Identify which cell holds the provided text, then report its [x, y] central coordinate. 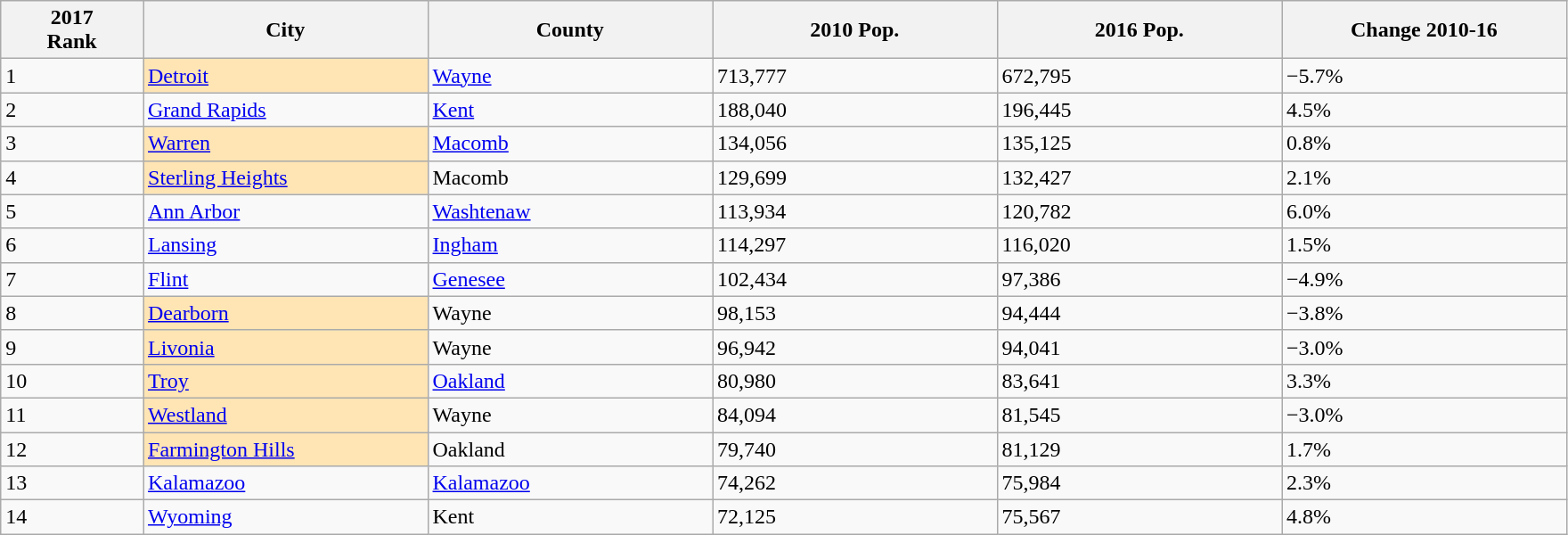
188,040 [855, 110]
2010 Pop. [855, 30]
9 [72, 347]
7 [72, 279]
Sterling Heights [285, 177]
2016 Pop. [1139, 30]
County [570, 30]
Lansing [285, 245]
96,942 [855, 347]
2.1% [1424, 177]
12 [72, 449]
13 [72, 483]
74,262 [855, 483]
1 [72, 76]
Washtenaw [570, 211]
114,297 [855, 245]
116,020 [1139, 245]
83,641 [1139, 381]
72,125 [855, 517]
Change 2010-16 [1424, 30]
129,699 [855, 177]
Genesee [570, 279]
14 [72, 517]
−4.9% [1424, 279]
8 [72, 313]
113,934 [855, 211]
98,153 [855, 313]
4.5% [1424, 110]
Ann Arbor [285, 211]
Wyoming [285, 517]
196,445 [1139, 110]
672,795 [1139, 76]
132,427 [1139, 177]
6.0% [1424, 211]
1.7% [1424, 449]
94,041 [1139, 347]
134,056 [855, 144]
Warren [285, 144]
Flint [285, 279]
80,980 [855, 381]
4.8% [1424, 517]
102,434 [855, 279]
Dearborn [285, 313]
120,782 [1139, 211]
2017Rank [72, 30]
Ingham [570, 245]
75,567 [1139, 517]
97,386 [1139, 279]
Livonia [285, 347]
5 [72, 211]
0.8% [1424, 144]
2.3% [1424, 483]
713,777 [855, 76]
79,740 [855, 449]
75,984 [1139, 483]
10 [72, 381]
11 [72, 415]
135,125 [1139, 144]
94,444 [1139, 313]
3 [72, 144]
−3.8% [1424, 313]
81,545 [1139, 415]
2 [72, 110]
Troy [285, 381]
1.5% [1424, 245]
6 [72, 245]
84,094 [855, 415]
Detroit [285, 76]
Westland [285, 415]
81,129 [1139, 449]
−5.7% [1424, 76]
4 [72, 177]
3.3% [1424, 381]
Farmington Hills [285, 449]
City [285, 30]
Grand Rapids [285, 110]
